Identify which cell holds the provided text, then report its [x, y] central coordinate. 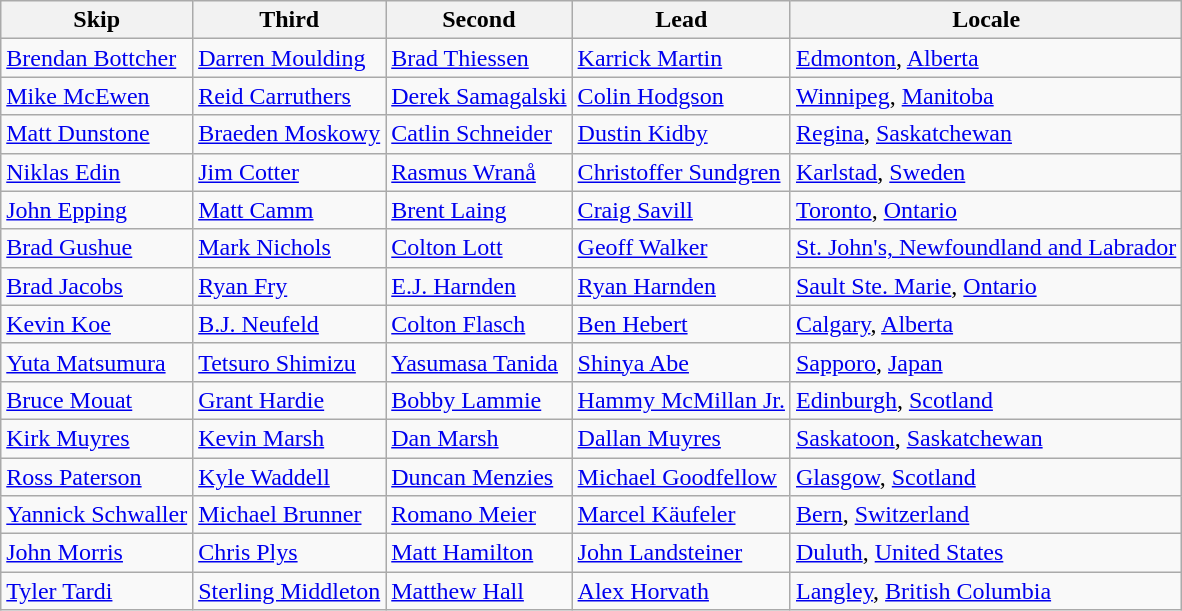
Kyle Waddell [290, 477]
Geoff Walker [681, 248]
John Epping [97, 210]
E.J. Harnden [479, 286]
Toronto, Ontario [986, 210]
Karrick Martin [681, 58]
Yasumasa Tanida [479, 362]
Duluth, United States [986, 553]
Michael Brunner [290, 515]
John Morris [97, 553]
Matthew Hall [479, 591]
Duncan Menzies [479, 477]
Dallan Muyres [681, 438]
Brad Gushue [97, 248]
Alex Horvath [681, 591]
Yuta Matsumura [97, 362]
Matt Dunstone [97, 134]
Ryan Harnden [681, 286]
Sault Ste. Marie, Ontario [986, 286]
Ross Paterson [97, 477]
Derek Samagalski [479, 96]
Christoffer Sundgren [681, 172]
Bruce Mouat [97, 400]
Saskatoon, Saskatchewan [986, 438]
Hammy McMillan Jr. [681, 400]
Ryan Fry [290, 286]
Romano Meier [479, 515]
Yannick Schwaller [97, 515]
St. John's, Newfoundland and Labrador [986, 248]
John Landsteiner [681, 553]
Kevin Koe [97, 324]
Edmonton, Alberta [986, 58]
Third [290, 20]
Brendan Bottcher [97, 58]
Karlstad, Sweden [986, 172]
Bobby Lammie [479, 400]
Dan Marsh [479, 438]
Tyler Tardi [97, 591]
Langley, British Columbia [986, 591]
Regina, Saskatchewan [986, 134]
Colton Lott [479, 248]
Mark Nichols [290, 248]
B.J. Neufeld [290, 324]
Colton Flasch [479, 324]
Lead [681, 20]
Jim Cotter [290, 172]
Darren Moulding [290, 58]
Matt Camm [290, 210]
Sterling Middleton [290, 591]
Catlin Schneider [479, 134]
Calgary, Alberta [986, 324]
Brad Thiessen [479, 58]
Second [479, 20]
Matt Hamilton [479, 553]
Bern, Switzerland [986, 515]
Kevin Marsh [290, 438]
Colin Hodgson [681, 96]
Brent Laing [479, 210]
Chris Plys [290, 553]
Grant Hardie [290, 400]
Kirk Muyres [97, 438]
Glasgow, Scotland [986, 477]
Niklas Edin [97, 172]
Mike McEwen [97, 96]
Edinburgh, Scotland [986, 400]
Craig Savill [681, 210]
Skip [97, 20]
Locale [986, 20]
Reid Carruthers [290, 96]
Tetsuro Shimizu [290, 362]
Rasmus Wranå [479, 172]
Marcel Käufeler [681, 515]
Shinya Abe [681, 362]
Dustin Kidby [681, 134]
Brad Jacobs [97, 286]
Sapporo, Japan [986, 362]
Ben Hebert [681, 324]
Michael Goodfellow [681, 477]
Braeden Moskowy [290, 134]
Winnipeg, Manitoba [986, 96]
